For the text-containing cell, return its midpoint in (X, Y) coordinate format. 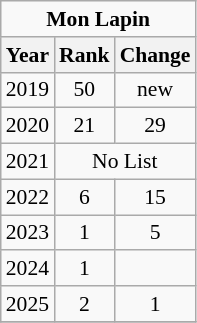
No List (124, 162)
Year (28, 55)
2023 (28, 233)
2 (84, 304)
2020 (28, 126)
6 (84, 197)
50 (84, 90)
5 (156, 233)
Change (156, 55)
15 (156, 197)
29 (156, 126)
2025 (28, 304)
Mon Lapin (98, 19)
21 (84, 126)
2021 (28, 162)
2024 (28, 269)
Rank (84, 55)
new (156, 90)
2019 (28, 90)
2022 (28, 197)
